Detect which cell encompasses the target text, then output its (x, y) center coordinate. 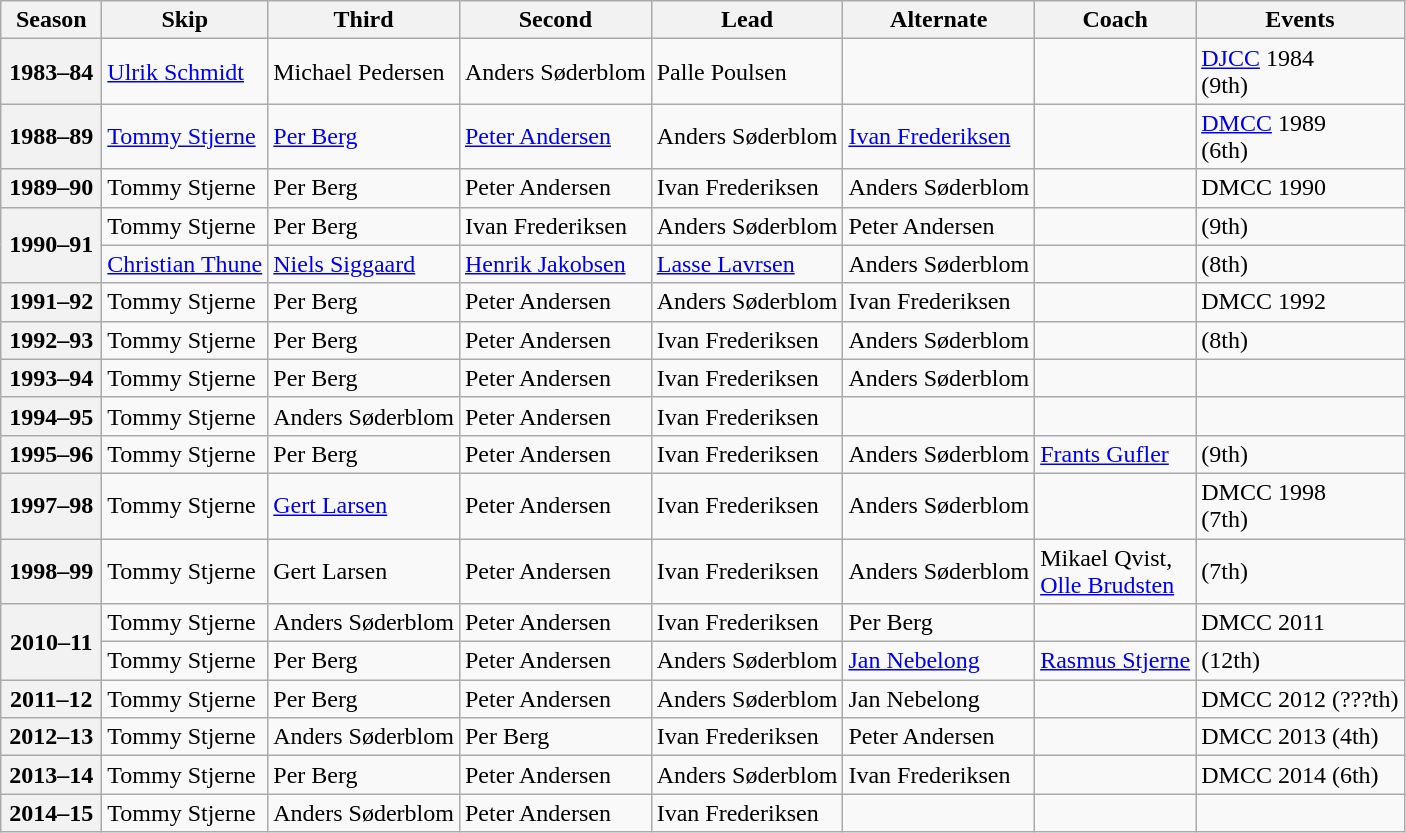
Ulrik Schmidt (185, 72)
Season (52, 20)
Lasse Lavrsen (747, 264)
1997–98 (52, 506)
2013–14 (52, 775)
Alternate (939, 20)
Second (555, 20)
DMCC 2014 (6th) (1300, 775)
2012–13 (52, 737)
DMCC 2011 (1300, 623)
DJCC 1984 (9th) (1300, 72)
DMCC 2012 (???th) (1300, 699)
Niels Siggaard (364, 264)
Palle Poulsen (747, 72)
Rasmus Stjerne (1116, 661)
1995–96 (52, 454)
Michael Pedersen (364, 72)
Skip (185, 20)
Coach (1116, 20)
1989–90 (52, 188)
2011–12 (52, 699)
1992–93 (52, 340)
1991–92 (52, 302)
Frants Gufler (1116, 454)
1998–99 (52, 570)
1993–94 (52, 378)
2010–11 (52, 642)
1988–89 (52, 136)
(7th) (1300, 570)
DMCC 1990 (1300, 188)
Henrik Jakobsen (555, 264)
Events (1300, 20)
1994–95 (52, 416)
2014–15 (52, 813)
Christian Thune (185, 264)
DMCC 1998 (7th) (1300, 506)
DMCC 2013 (4th) (1300, 737)
1983–84 (52, 72)
DMCC 1989 (6th) (1300, 136)
Mikael Qvist,Olle Brudsten (1116, 570)
DMCC 1992 (1300, 302)
1990–91 (52, 245)
Lead (747, 20)
(12th) (1300, 661)
Third (364, 20)
